Search for the cell housing the specified text and yield its [X, Y] center coordinate. 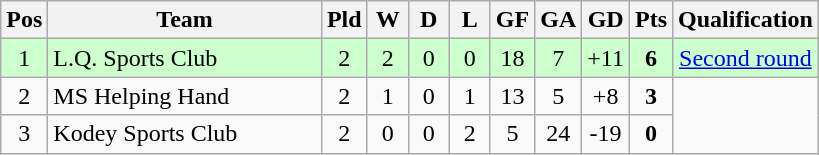
L.Q. Sports Club [185, 58]
GF [512, 20]
GD [606, 20]
GA [558, 20]
24 [558, 134]
Second round [746, 58]
13 [512, 96]
Kodey Sports Club [185, 134]
18 [512, 58]
Pos [24, 20]
6 [650, 58]
+8 [606, 96]
Team [185, 20]
MS Helping Hand [185, 96]
-19 [606, 134]
Pld [344, 20]
Pts [650, 20]
Qualification [746, 20]
D [428, 20]
L [470, 20]
W [388, 20]
+11 [606, 58]
7 [558, 58]
